Capture the cell that displays the provided text and extract its [X, Y] central coordinate. 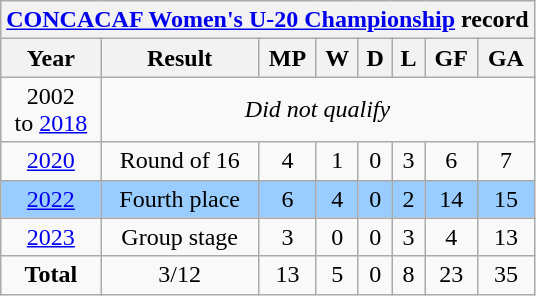
Total [51, 275]
Group stage [180, 237]
3/12 [180, 275]
W [337, 58]
Fourth place [180, 199]
MP [287, 58]
2 [408, 199]
Result [180, 58]
L [408, 58]
8 [408, 275]
5 [337, 275]
2002to 2018 [51, 110]
14 [452, 199]
2023 [51, 237]
2020 [51, 161]
Did not qualify [318, 110]
2022 [51, 199]
35 [506, 275]
23 [452, 275]
Year [51, 58]
Round of 16 [180, 161]
1 [337, 161]
D [375, 58]
CONCACAF Women's U-20 Championship record [268, 20]
15 [506, 199]
GF [452, 58]
7 [506, 161]
GA [506, 58]
